Pinpoint the cell where the given text exists, returning its [x, y] midpoint coordinate. 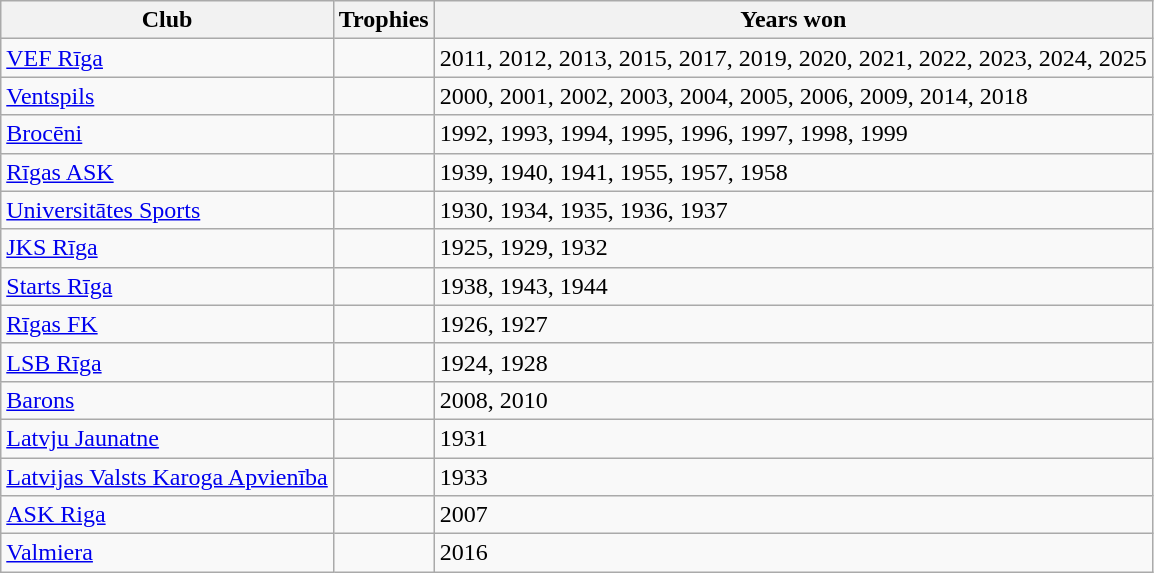
LSB Rīga [168, 362]
2000, 2001, 2002, 2003, 2004, 2005, 2006, 2009, 2014, 2018 [793, 96]
Universitātes Sports [168, 210]
1933 [793, 477]
JKS Rīga [168, 248]
1930, 1934, 1935, 1936, 1937 [793, 210]
Latvijas Valsts Karoga Apvienība [168, 477]
Rīgas ASK [168, 172]
Years won [793, 20]
1924, 1928 [793, 362]
Latvju Jaunatne [168, 438]
Valmiera [168, 553]
1938, 1943, 1944 [793, 286]
2007 [793, 515]
Brocēni [168, 134]
Ventspils [168, 96]
Club [168, 20]
Rīgas FK [168, 324]
Starts Rīga [168, 286]
1939, 1940, 1941, 1955, 1957, 1958 [793, 172]
Barons [168, 400]
VEF Rīga [168, 58]
ASK Riga [168, 515]
1992, 1993, 1994, 1995, 1996, 1997, 1998, 1999 [793, 134]
2016 [793, 553]
1926, 1927 [793, 324]
1925, 1929, 1932 [793, 248]
Trophies [384, 20]
2008, 2010 [793, 400]
1931 [793, 438]
2011, 2012, 2013, 2015, 2017, 2019, 2020, 2021, 2022, 2023, 2024, 2025 [793, 58]
